Identify which cell holds the provided text, then report its (X, Y) central coordinate. 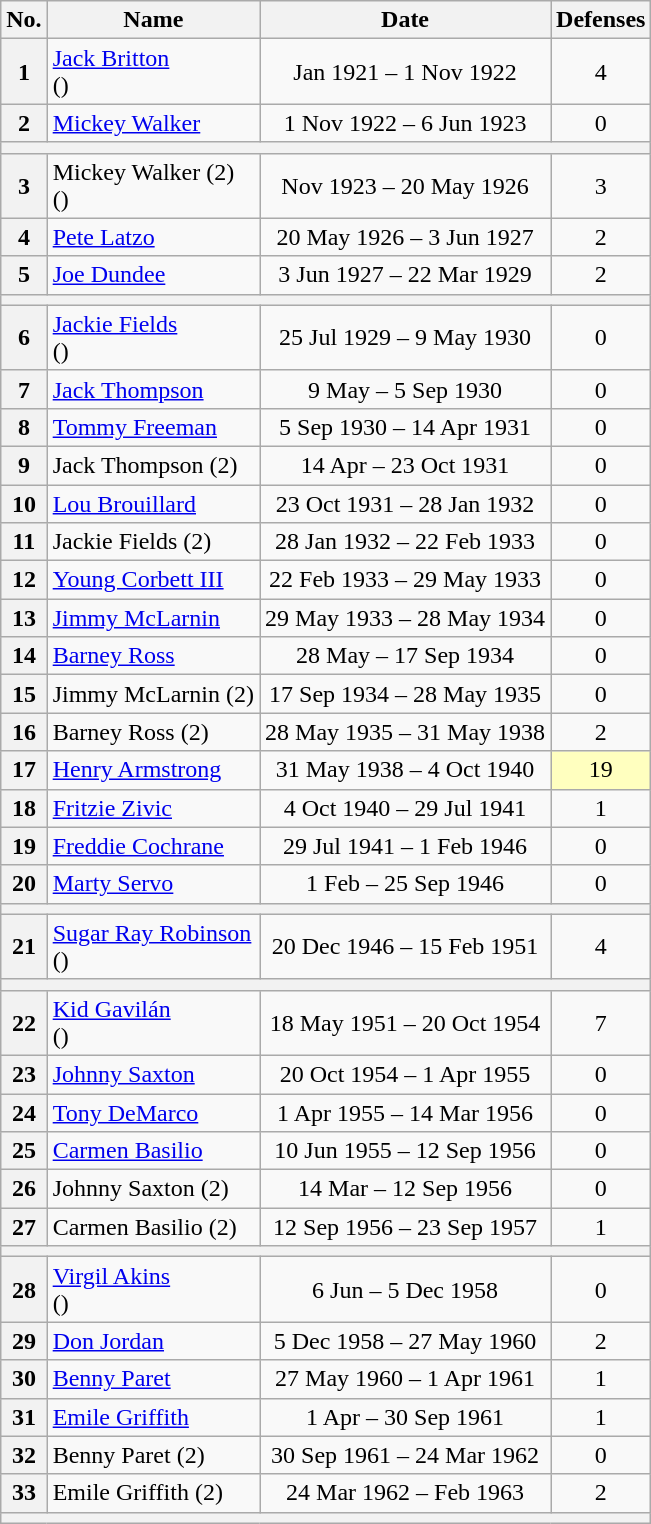
28 May 1935 – 31 May 1938 (406, 732)
28 Jan 1932 – 22 Feb 1933 (406, 542)
Don Jordan (153, 1341)
16 (24, 732)
12 (24, 580)
Kid Gavilán() (153, 1022)
31 (24, 1417)
14 (24, 656)
27 (24, 1227)
22 (24, 1022)
5 Dec 1958 – 27 May 1960 (406, 1341)
25 Jul 1929 – 9 May 1930 (406, 338)
Barney Ross (2) (153, 732)
20 Dec 1946 – 15 Feb 1951 (406, 946)
13 (24, 618)
22 Feb 1933 – 29 May 1933 (406, 580)
1 Apr 1955 – 14 Mar 1956 (406, 1113)
Date (406, 20)
25 (24, 1151)
Defenses (601, 20)
1 Apr – 30 Sep 1961 (406, 1417)
Benny Paret (2) (153, 1455)
Tommy Freeman (153, 427)
Johnny Saxton (2) (153, 1189)
Jan 1921 – 1 Nov 1922 (406, 72)
12 Sep 1956 – 23 Sep 1957 (406, 1227)
6 Jun – 5 Dec 1958 (406, 1290)
29 May 1933 – 28 May 1934 (406, 618)
No. (24, 20)
1 Nov 1922 – 6 Jun 1923 (406, 123)
14 Mar – 12 Sep 1956 (406, 1189)
23 (24, 1074)
32 (24, 1455)
Benny Paret (153, 1379)
Barney Ross (153, 656)
1 Feb – 25 Sep 1946 (406, 884)
24 (24, 1113)
Henry Armstrong (153, 770)
18 (24, 808)
Marty Servo (153, 884)
10 Jun 1955 – 12 Sep 1956 (406, 1151)
Johnny Saxton (153, 1074)
17 (24, 770)
28 May – 17 Sep 1934 (406, 656)
Lou Brouillard (153, 503)
5 (24, 275)
9 (24, 465)
28 (24, 1290)
20 May 1926 – 3 Jun 1927 (406, 237)
8 (24, 427)
Virgil Akins() (153, 1290)
9 May – 5 Sep 1930 (406, 389)
10 (24, 503)
5 Sep 1930 – 14 Apr 1931 (406, 427)
3 Jun 1927 – 22 Mar 1929 (406, 275)
Nov 1923 – 20 May 1926 (406, 186)
Jack Thompson (2) (153, 465)
Freddie Cochrane (153, 846)
Mickey Walker (2)() (153, 186)
23 Oct 1931 – 28 Jan 1932 (406, 503)
Carmen Basilio (2) (153, 1227)
Jackie Fields() (153, 338)
Name (153, 20)
Fritzie Zivic (153, 808)
14 Apr – 23 Oct 1931 (406, 465)
Jack Thompson (153, 389)
4 Oct 1940 – 29 Jul 1941 (406, 808)
20 Oct 1954 – 1 Apr 1955 (406, 1074)
21 (24, 946)
33 (24, 1493)
Jack Britton() (153, 72)
30 Sep 1961 – 24 Mar 1962 (406, 1455)
Young Corbett III (153, 580)
17 Sep 1934 – 28 May 1935 (406, 694)
31 May 1938 – 4 Oct 1940 (406, 770)
29 (24, 1341)
20 (24, 884)
30 (24, 1379)
Jimmy McLarnin (2) (153, 694)
Emile Griffith (2) (153, 1493)
24 Mar 1962 – Feb 1963 (406, 1493)
Jackie Fields (2) (153, 542)
Joe Dundee (153, 275)
26 (24, 1189)
29 Jul 1941 – 1 Feb 1946 (406, 846)
Sugar Ray Robinson() (153, 946)
Pete Latzo (153, 237)
6 (24, 338)
Tony DeMarco (153, 1113)
27 May 1960 – 1 Apr 1961 (406, 1379)
11 (24, 542)
15 (24, 694)
Carmen Basilio (153, 1151)
Mickey Walker (153, 123)
Jimmy McLarnin (153, 618)
18 May 1951 – 20 Oct 1954 (406, 1022)
Emile Griffith (153, 1417)
